Pinpoint the cell where the given text exists, returning its (x, y) midpoint coordinate. 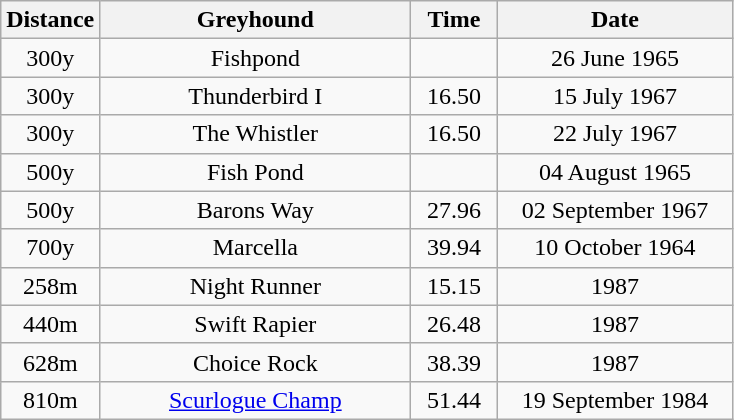
Marcella (256, 248)
51.44 (454, 400)
Swift Rapier (256, 324)
Choice Rock (256, 362)
15.15 (454, 286)
Distance (50, 20)
Night Runner (256, 286)
39.94 (454, 248)
The Whistler (256, 134)
38.39 (454, 362)
700y (50, 248)
26.48 (454, 324)
440m (50, 324)
04 August 1965 (615, 172)
19 September 1984 (615, 400)
Time (454, 20)
Greyhound (256, 20)
Scurlogue Champ (256, 400)
258m (50, 286)
02 September 1967 (615, 210)
Fishpond (256, 58)
Date (615, 20)
27.96 (454, 210)
Thunderbird I (256, 96)
22 July 1967 (615, 134)
628m (50, 362)
26 June 1965 (615, 58)
Barons Way (256, 210)
810m (50, 400)
Fish Pond (256, 172)
10 October 1964 (615, 248)
15 July 1967 (615, 96)
